Locate the cell with the specified text and output its [X, Y] center coordinate. 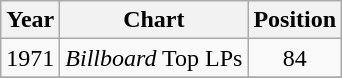
Year [30, 20]
Billboard Top LPs [154, 58]
Position [295, 20]
1971 [30, 58]
84 [295, 58]
Chart [154, 20]
